Find where the given text appears and provide that cell's center as [X, Y] coordinate. 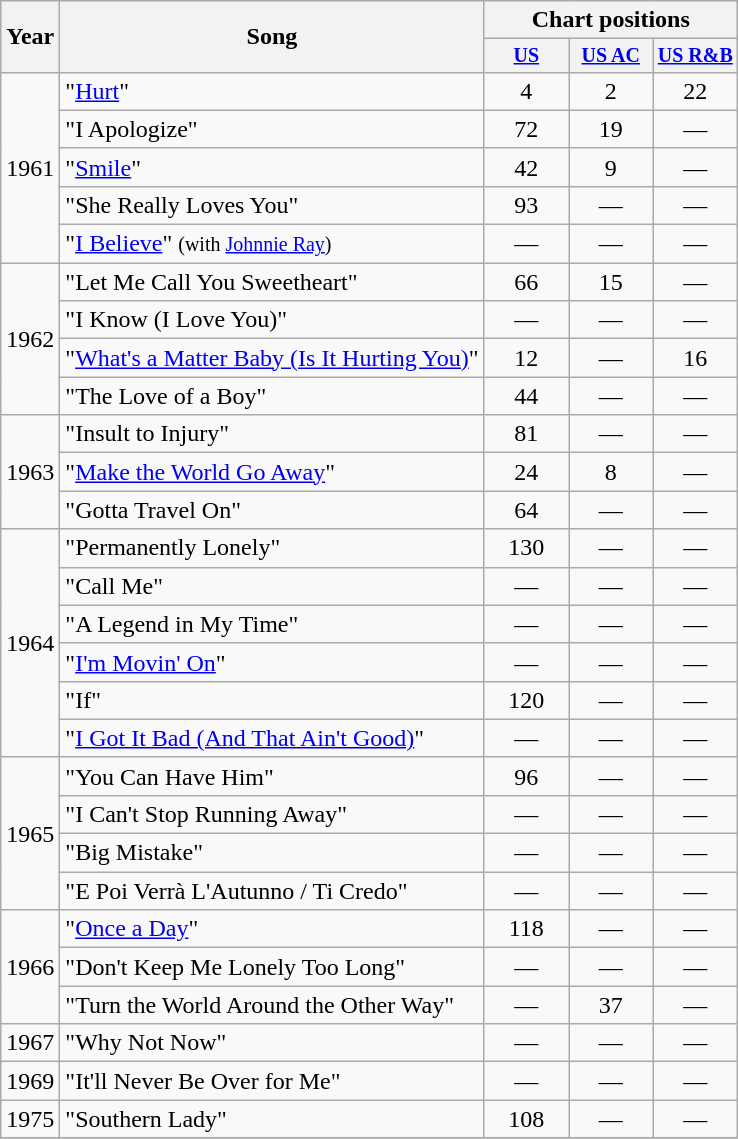
"A Legend in My Time" [272, 624]
37 [611, 1005]
"Big Mistake" [272, 853]
"Make the World Go Away" [272, 472]
66 [526, 282]
24 [526, 472]
US AC [611, 56]
"Let Me Call You Sweetheart" [272, 282]
1969 [30, 1081]
"I Got It Bad (And That Ain't Good)" [272, 738]
44 [526, 396]
"You Can Have Him" [272, 776]
"I Apologize" [272, 129]
"Permanently Lonely" [272, 548]
1965 [30, 833]
Year [30, 37]
120 [526, 700]
"Smile" [272, 167]
93 [526, 205]
"Call Me" [272, 586]
1975 [30, 1119]
"She Really Loves You" [272, 205]
"It'll Never Be Over for Me" [272, 1081]
22 [695, 91]
"I'm Movin' On" [272, 662]
"Don't Keep Me Lonely Too Long" [272, 967]
130 [526, 548]
"Southern Lady" [272, 1119]
"The Love of a Boy" [272, 396]
"What's a Matter Baby (Is It Hurting You)" [272, 358]
1966 [30, 967]
15 [611, 282]
"I Believe" (with Johnnie Ray) [272, 244]
1967 [30, 1043]
12 [526, 358]
US [526, 56]
81 [526, 434]
9 [611, 167]
Chart positions [610, 20]
"Turn the World Around the Other Way" [272, 1005]
108 [526, 1119]
1964 [30, 643]
1962 [30, 339]
"E Poi Verrà L'Autunno / Ti Credo" [272, 891]
"I Know (I Love You)" [272, 320]
42 [526, 167]
"Gotta Travel On" [272, 510]
19 [611, 129]
"If" [272, 700]
64 [526, 510]
"I Can't Stop Running Away" [272, 814]
72 [526, 129]
8 [611, 472]
"Why Not Now" [272, 1043]
"Once a Day" [272, 929]
16 [695, 358]
US R&B [695, 56]
4 [526, 91]
118 [526, 929]
"Hurt" [272, 91]
"Insult to Injury" [272, 434]
1963 [30, 472]
2 [611, 91]
Song [272, 37]
1961 [30, 167]
96 [526, 776]
